Determine the [X, Y] coordinate at the center of the cell enclosing the given text.  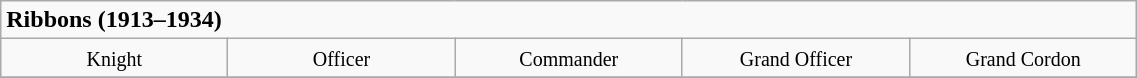
Commander [568, 58]
Officer [342, 58]
Grand Officer [796, 58]
Ribbons (1913–1934) [569, 20]
Grand Cordon [1024, 58]
Knight [114, 58]
